Detect which cell encompasses the target text, then output its [x, y] center coordinate. 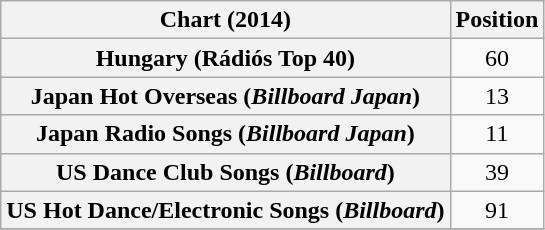
11 [497, 134]
US Hot Dance/Electronic Songs (Billboard) [226, 210]
Hungary (Rádiós Top 40) [226, 58]
13 [497, 96]
91 [497, 210]
39 [497, 172]
Position [497, 20]
US Dance Club Songs (Billboard) [226, 172]
Chart (2014) [226, 20]
Japan Radio Songs (Billboard Japan) [226, 134]
60 [497, 58]
Japan Hot Overseas (Billboard Japan) [226, 96]
